Extract the (x, y) coordinate from the center of the cell holding the provided text.  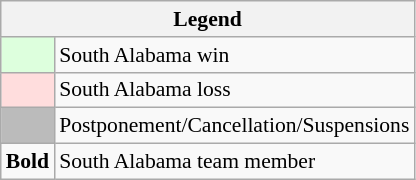
Bold (28, 162)
South Alabama team member (234, 162)
South Alabama win (234, 55)
Legend (208, 19)
South Alabama loss (234, 90)
Postponement/Cancellation/Suspensions (234, 126)
